Identify which cell holds the provided text, then report its [X, Y] central coordinate. 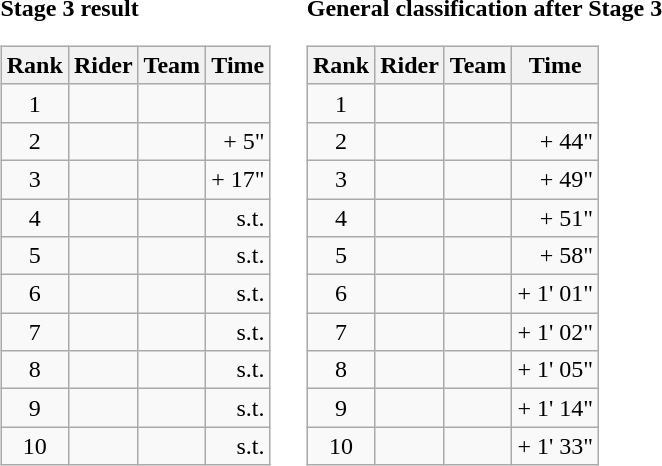
+ 44" [556, 141]
+ 17" [238, 179]
+ 1' 01" [556, 294]
+ 49" [556, 179]
+ 58" [556, 256]
+ 1' 14" [556, 408]
+ 1' 33" [556, 446]
+ 1' 02" [556, 332]
+ 5" [238, 141]
+ 51" [556, 217]
+ 1' 05" [556, 370]
